Locate the cell with the specified text and output its (X, Y) center coordinate. 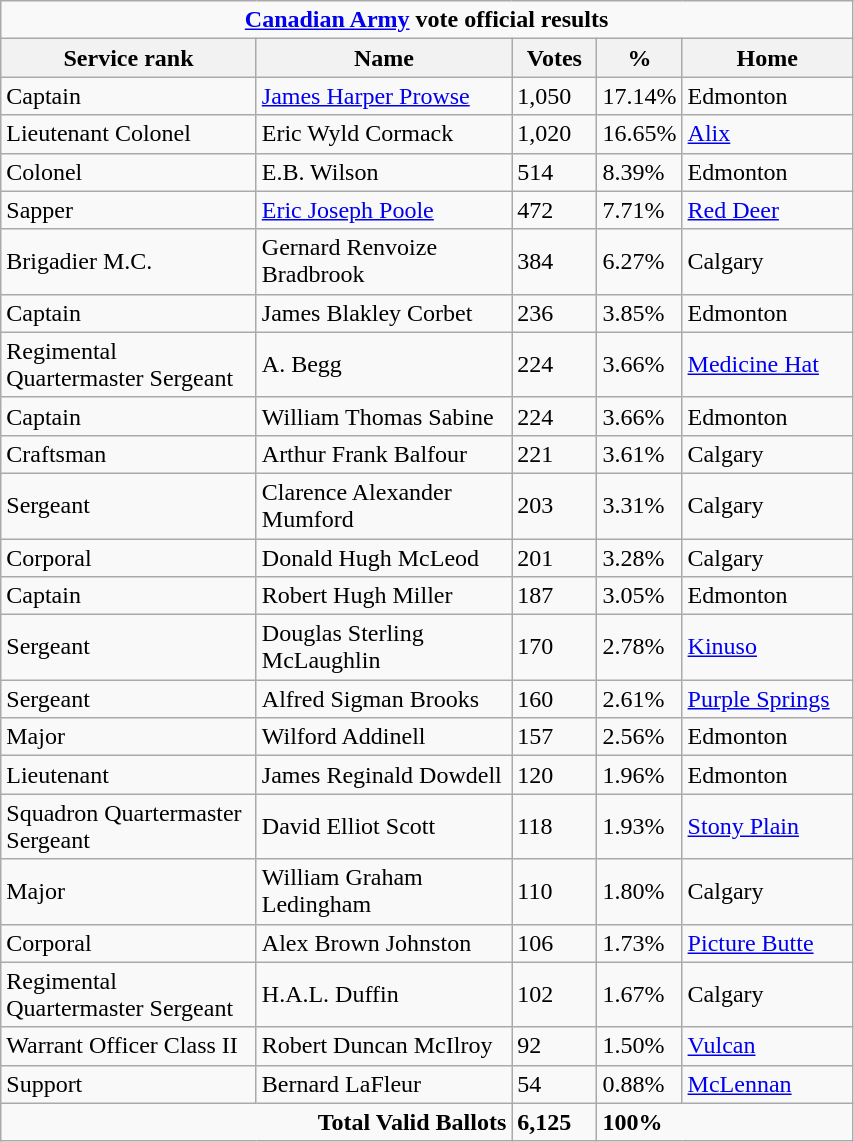
2.56% (640, 737)
514 (554, 172)
1.67% (640, 994)
Canadian Army vote official results (427, 20)
3.61% (640, 454)
Wilford Addinell (384, 737)
Douglas Sterling McLaughlin (384, 648)
Robert Hugh Miller (384, 596)
100% (725, 1122)
6.27% (640, 262)
Vulcan (767, 1046)
7.71% (640, 210)
2.61% (640, 699)
170 (554, 648)
0.88% (640, 1084)
203 (554, 506)
Eric Wyld Cormack (384, 134)
187 (554, 596)
92 (554, 1046)
Medicine Hat (767, 364)
201 (554, 557)
James Harper Prowse (384, 96)
David Elliot Scott (384, 826)
Picture Butte (767, 943)
Clarence Alexander Mumford (384, 506)
118 (554, 826)
William Graham Ledingham (384, 892)
472 (554, 210)
Sapper (129, 210)
Stony Plain (767, 826)
Gernard Renvoize Bradbrook (384, 262)
Donald Hugh McLeod (384, 557)
Bernard LaFleur (384, 1084)
157 (554, 737)
102 (554, 994)
1.96% (640, 775)
110 (554, 892)
Name (384, 58)
3.28% (640, 557)
106 (554, 943)
1,020 (554, 134)
Warrant Officer Class II (129, 1046)
McLennan (767, 1084)
120 (554, 775)
Arthur Frank Balfour (384, 454)
Alix (767, 134)
Lieutenant (129, 775)
Purple Springs (767, 699)
% (640, 58)
Red Deer (767, 210)
221 (554, 454)
1.50% (640, 1046)
160 (554, 699)
Lieutenant Colonel (129, 134)
E.B. Wilson (384, 172)
Kinuso (767, 648)
8.39% (640, 172)
Robert Duncan McIlroy (384, 1046)
Home (767, 58)
6,125 (554, 1122)
Support (129, 1084)
James Reginald Dowdell (384, 775)
384 (554, 262)
Brigadier M.C. (129, 262)
1.73% (640, 943)
54 (554, 1084)
3.05% (640, 596)
James Blakley Corbet (384, 313)
A. Begg (384, 364)
William Thomas Sabine (384, 416)
Votes (554, 58)
1.80% (640, 892)
16.65% (640, 134)
3.31% (640, 506)
Alex Brown Johnston (384, 943)
Total Valid Ballots (256, 1122)
Squadron Quartermaster Sergeant (129, 826)
H.A.L. Duffin (384, 994)
Service rank (129, 58)
17.14% (640, 96)
1,050 (554, 96)
1.93% (640, 826)
236 (554, 313)
Colonel (129, 172)
2.78% (640, 648)
3.85% (640, 313)
Alfred Sigman Brooks (384, 699)
Eric Joseph Poole (384, 210)
Craftsman (129, 454)
